Detect which cell encompasses the target text, then output its (X, Y) center coordinate. 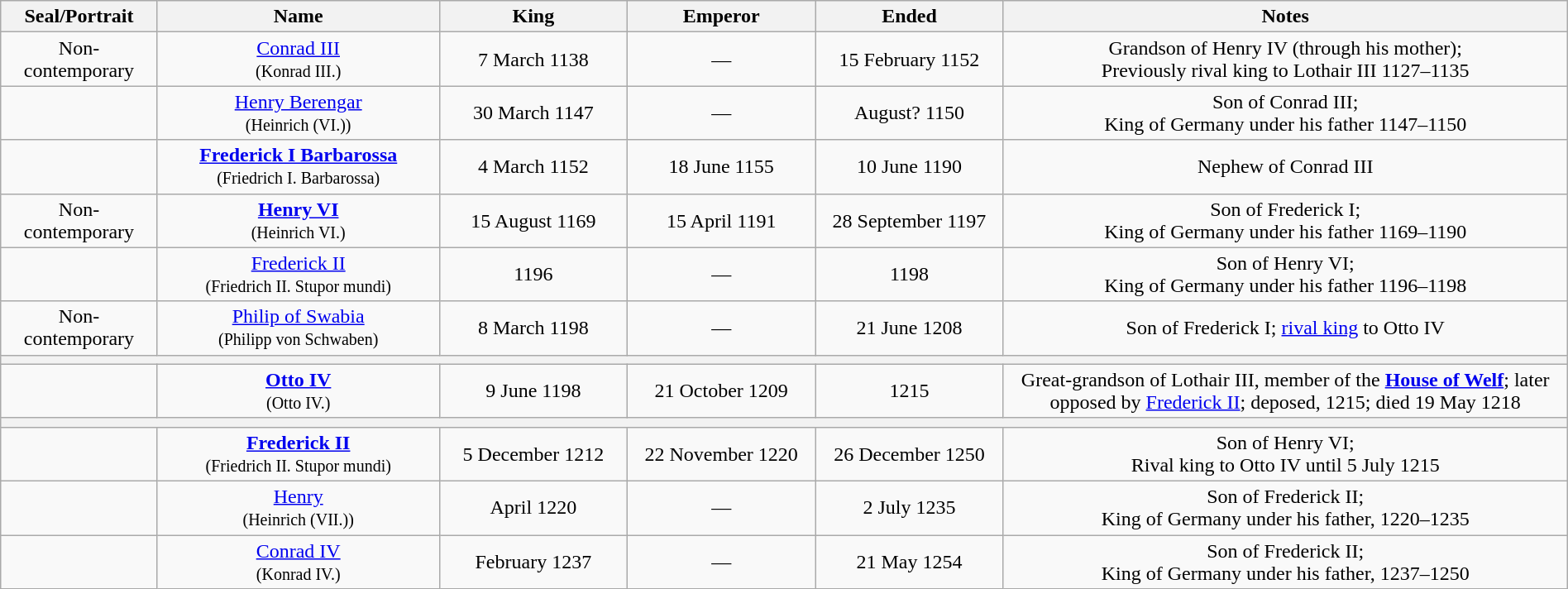
Great-grandson of Lothair III, member of the House of Welf; later opposed by Frederick II; deposed, 1215; died 19 May 1218 (1285, 390)
10 June 1190 (910, 167)
Henry Berengar(Heinrich (VI.)) (298, 113)
Son of Henry VI;King of Germany under his father 1196–1198 (1285, 275)
15 February 1152 (910, 60)
Seal/Portrait (79, 17)
Son of Frederick I;King of Germany under his father 1169–1190 (1285, 220)
8 March 1198 (533, 328)
King (533, 17)
5 December 1212 (533, 453)
2 July 1235 (910, 508)
Emperor (721, 17)
Ended (910, 17)
Frederick I Barbarossa(Friedrich I. Barbarossa) (298, 167)
1196 (533, 275)
21 June 1208 (910, 328)
February 1237 (533, 561)
Philip of Swabia(Philipp von Schwaben) (298, 328)
9 June 1198 (533, 390)
15 April 1191 (721, 220)
18 June 1155 (721, 167)
26 December 1250 (910, 453)
Conrad III(Konrad III.) (298, 60)
15 August 1169 (533, 220)
Son of Conrad III;King of Germany under his father 1147–1150 (1285, 113)
Henry(Heinrich (VII.)) (298, 508)
Conrad IV(Konrad IV.) (298, 561)
1215 (910, 390)
Son of Henry VI;Rival king to Otto IV until 5 July 1215 (1285, 453)
Henry VI(Heinrich VI.) (298, 220)
7 March 1138 (533, 60)
Son of Frederick II;King of Germany under his father, 1220–1235 (1285, 508)
Son of Frederick I; rival king to Otto IV (1285, 328)
Son of Frederick II;King of Germany under his father, 1237–1250 (1285, 561)
Name (298, 17)
22 November 1220 (721, 453)
Otto IV(Otto IV.) (298, 390)
April 1220 (533, 508)
Notes (1285, 17)
4 March 1152 (533, 167)
30 March 1147 (533, 113)
1198 (910, 275)
28 September 1197 (910, 220)
21 May 1254 (910, 561)
21 October 1209 (721, 390)
Grandson of Henry IV (through his mother);Previously rival king to Lothair III 1127–1135 (1285, 60)
Nephew of Conrad III (1285, 167)
August? 1150 (910, 113)
